Return [X, Y] of the center of cell containing provided text 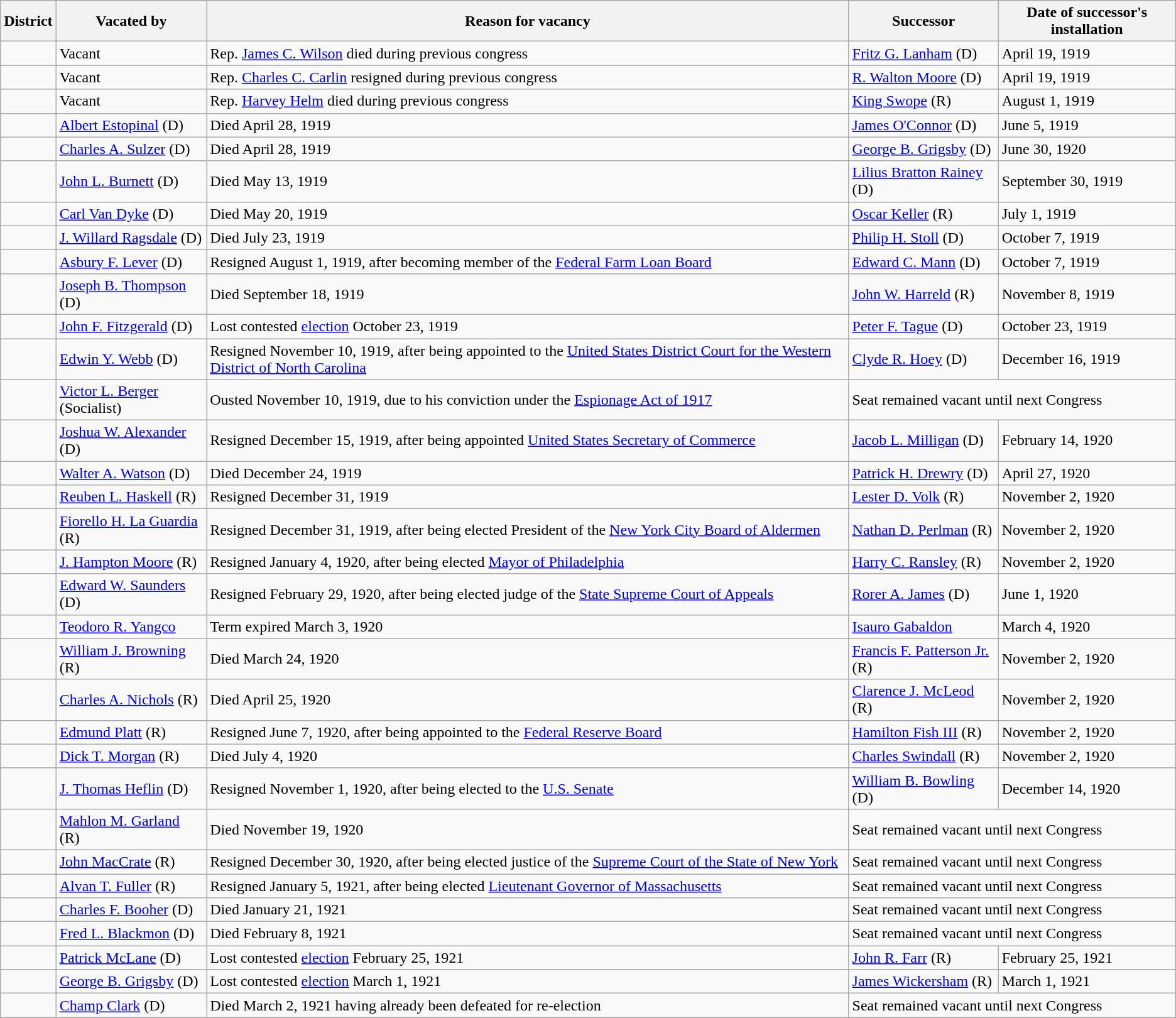
Resigned January 5, 1921, after being elected Lieutenant Governor of Massachusetts [528, 885]
Resigned November 10, 1919, after being appointed to the United States District Court for the Western District of North Carolina [528, 358]
Died March 24, 1920 [528, 659]
Patrick McLane (D) [131, 958]
Charles Swindall (R) [923, 756]
Nathan D. Perlman (R) [923, 529]
March 4, 1920 [1087, 627]
Resigned December 31, 1919 [528, 497]
Term expired March 3, 1920 [528, 627]
December 16, 1919 [1087, 358]
Philip H. Stoll (D) [923, 238]
Died May 20, 1919 [528, 214]
Charles A. Sulzer (D) [131, 149]
Clarence J. McLeod (R) [923, 700]
Died January 21, 1921 [528, 910]
Joshua W. Alexander (D) [131, 441]
Died July 23, 1919 [528, 238]
Edmund Platt (R) [131, 732]
Edward W. Saunders (D) [131, 594]
August 1, 1919 [1087, 101]
Resigned November 1, 1920, after being elected to the U.S. Senate [528, 788]
February 25, 1921 [1087, 958]
Charles A. Nichols (R) [131, 700]
Resigned December 31, 1919, after being elected President of the New York City Board of Aldermen [528, 529]
William B. Bowling (D) [923, 788]
February 14, 1920 [1087, 441]
J. Willard Ragsdale (D) [131, 238]
Patrick H. Drewry (D) [923, 473]
Died May 13, 1919 [528, 181]
Dick T. Morgan (R) [131, 756]
Hamilton Fish III (R) [923, 732]
July 1, 1919 [1087, 214]
John F. Fitzgerald (D) [131, 326]
Resigned December 15, 1919, after being appointed United States Secretary of Commerce [528, 441]
Lost contested election March 1, 1921 [528, 982]
Rep. Charles C. Carlin resigned during previous congress [528, 77]
J. Thomas Heflin (D) [131, 788]
Charles F. Booher (D) [131, 910]
Mahlon M. Garland (R) [131, 829]
William J. Browning (R) [131, 659]
Harry C. Ransley (R) [923, 562]
Fred L. Blackmon (D) [131, 934]
Died December 24, 1919 [528, 473]
Walter A. Watson (D) [131, 473]
Died July 4, 1920 [528, 756]
Died November 19, 1920 [528, 829]
Resigned August 1, 1919, after becoming member of the Federal Farm Loan Board [528, 261]
District [28, 21]
R. Walton Moore (D) [923, 77]
Resigned February 29, 1920, after being elected judge of the State Supreme Court of Appeals [528, 594]
James Wickersham (R) [923, 982]
Lost contested election October 23, 1919 [528, 326]
Resigned June 7, 1920, after being appointed to the Federal Reserve Board [528, 732]
Ousted November 10, 1919, due to his conviction under the Espionage Act of 1917 [528, 400]
John MacCrate (R) [131, 862]
March 1, 1921 [1087, 982]
Reason for vacancy [528, 21]
Lilius Bratton Rainey (D) [923, 181]
Oscar Keller (R) [923, 214]
November 8, 1919 [1087, 294]
Lester D. Volk (R) [923, 497]
Joseph B. Thompson (D) [131, 294]
Lost contested election February 25, 1921 [528, 958]
John L. Burnett (D) [131, 181]
Jacob L. Milligan (D) [923, 441]
Died April 25, 1920 [528, 700]
April 27, 1920 [1087, 473]
Albert Estopinal (D) [131, 125]
Died February 8, 1921 [528, 934]
Peter F. Tague (D) [923, 326]
Resigned December 30, 1920, after being elected justice of the Supreme Court of the State of New York [528, 862]
October 23, 1919 [1087, 326]
June 5, 1919 [1087, 125]
Carl Van Dyke (D) [131, 214]
December 14, 1920 [1087, 788]
Died March 2, 1921 having already been defeated for re-election [528, 1005]
Teodoro R. Yangco [131, 627]
Victor L. Berger (Socialist) [131, 400]
John R. Farr (R) [923, 958]
Fiorello H. La Guardia (R) [131, 529]
Alvan T. Fuller (R) [131, 885]
Isauro Gabaldon [923, 627]
Edwin Y. Webb (D) [131, 358]
Resigned January 4, 1920, after being elected Mayor of Philadelphia [528, 562]
Clyde R. Hoey (D) [923, 358]
John W. Harreld (R) [923, 294]
Successor [923, 21]
King Swope (R) [923, 101]
Francis F. Patterson Jr. (R) [923, 659]
June 1, 1920 [1087, 594]
Rorer A. James (D) [923, 594]
Reuben L. Haskell (R) [131, 497]
J. Hampton Moore (R) [131, 562]
Asbury F. Lever (D) [131, 261]
Rep. James C. Wilson died during previous congress [528, 53]
Fritz G. Lanham (D) [923, 53]
Champ Clark (D) [131, 1005]
September 30, 1919 [1087, 181]
James O'Connor (D) [923, 125]
Date of successor's installation [1087, 21]
Vacated by [131, 21]
Died September 18, 1919 [528, 294]
June 30, 1920 [1087, 149]
Rep. Harvey Helm died during previous congress [528, 101]
Edward C. Mann (D) [923, 261]
